Locate the cell with the specified text and output its (X, Y) center coordinate. 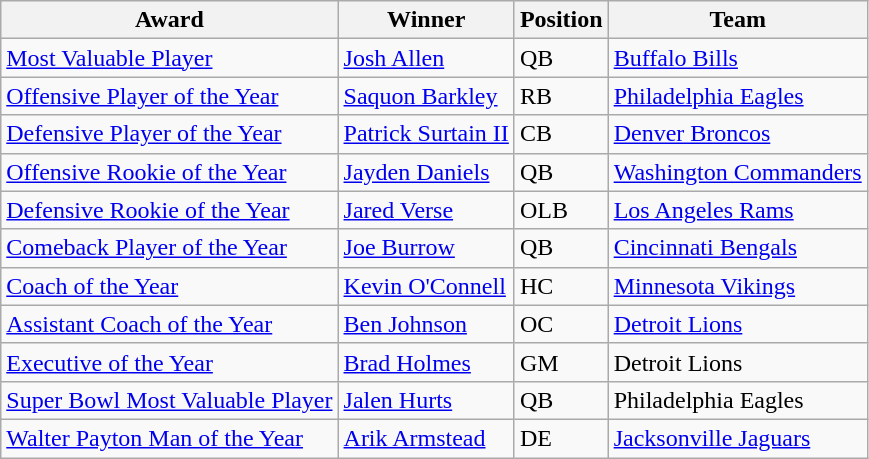
OC (561, 324)
Los Angeles Rams (738, 210)
Defensive Player of the Year (170, 134)
Washington Commanders (738, 172)
Comeback Player of the Year (170, 248)
Executive of the Year (170, 362)
Jacksonville Jaguars (738, 438)
Cincinnati Bengals (738, 248)
DE (561, 438)
Winner (426, 20)
Offensive Player of the Year (170, 96)
RB (561, 96)
GM (561, 362)
Most Valuable Player (170, 58)
Coach of the Year (170, 286)
Buffalo Bills (738, 58)
OLB (561, 210)
Position (561, 20)
Joe Burrow (426, 248)
Offensive Rookie of the Year (170, 172)
HC (561, 286)
Saquon Barkley (426, 96)
Jared Verse (426, 210)
Brad Holmes (426, 362)
Super Bowl Most Valuable Player (170, 400)
Award (170, 20)
Jayden Daniels (426, 172)
Defensive Rookie of the Year (170, 210)
Walter Payton Man of the Year (170, 438)
Arik Armstead (426, 438)
Patrick Surtain II (426, 134)
Jalen Hurts (426, 400)
Minnesota Vikings (738, 286)
Ben Johnson (426, 324)
Denver Broncos (738, 134)
Kevin O'Connell (426, 286)
CB (561, 134)
Team (738, 20)
Josh Allen (426, 58)
Assistant Coach of the Year (170, 324)
